Scan for the cell matching the given text and deliver its (X, Y) coordinate at center. 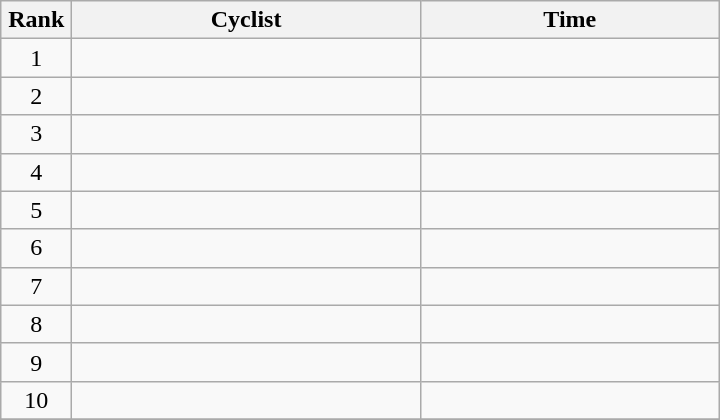
Time (570, 20)
9 (36, 362)
8 (36, 324)
4 (36, 172)
3 (36, 134)
5 (36, 210)
10 (36, 400)
2 (36, 96)
Rank (36, 20)
Cyclist (246, 20)
6 (36, 248)
7 (36, 286)
1 (36, 58)
